Output the [X, Y] coordinate of the center of the cell containing the given text.  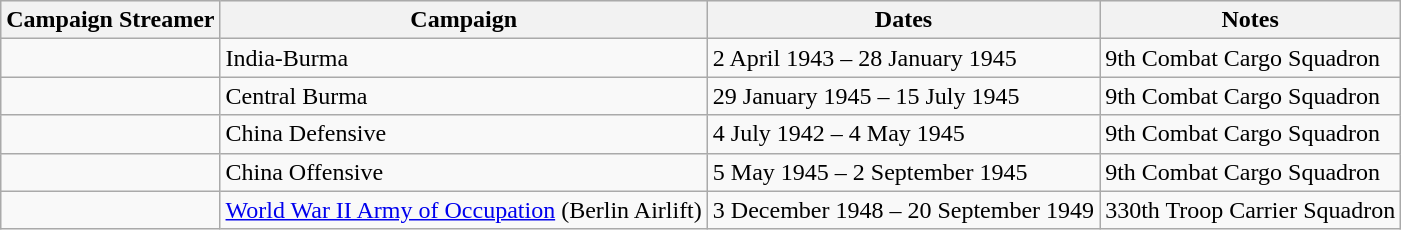
Campaign [464, 20]
Campaign Streamer [110, 20]
India-Burma [464, 58]
5 May 1945 – 2 September 1945 [903, 172]
Dates [903, 20]
World War II Army of Occupation (Berlin Airlift) [464, 210]
Notes [1250, 20]
Central Burma [464, 96]
China Defensive [464, 134]
3 December 1948 – 20 September 1949 [903, 210]
China Offensive [464, 172]
4 July 1942 – 4 May 1945 [903, 134]
29 January 1945 – 15 July 1945 [903, 96]
2 April 1943 – 28 January 1945 [903, 58]
330th Troop Carrier Squadron [1250, 210]
